Pinpoint the cell where the given text exists, returning its [X, Y] midpoint coordinate. 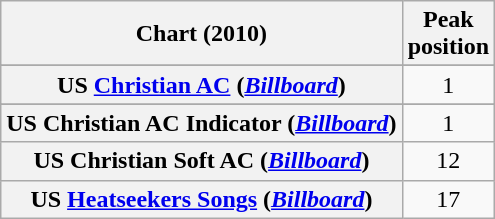
12 [448, 161]
US Christian AC (Billboard) [202, 85]
US Christian AC Indicator (Billboard) [202, 123]
US Heatseekers Songs (Billboard) [202, 199]
Peakposition [448, 34]
US Christian Soft AC (Billboard) [202, 161]
17 [448, 199]
Chart (2010) [202, 34]
